Provide the (x, y) coordinate of the cell's center where the given text is located.  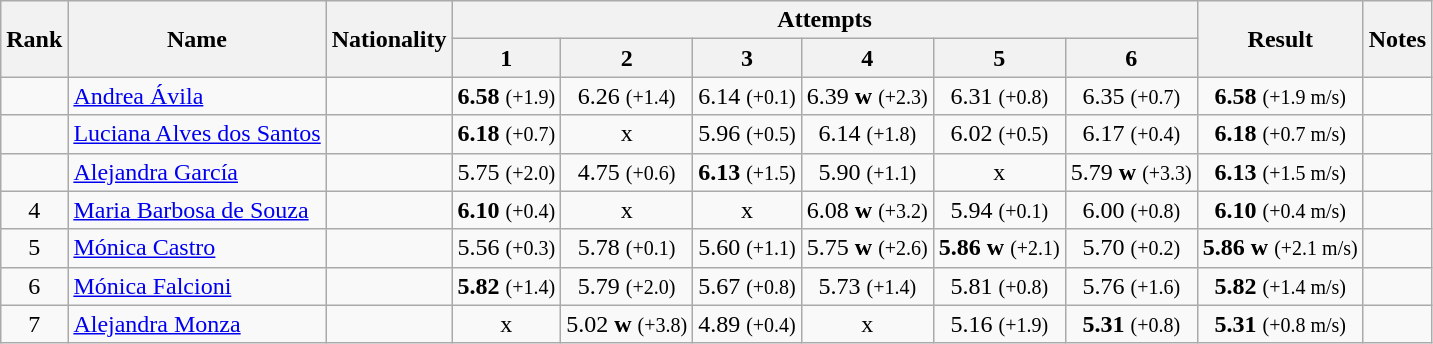
4.89 (+0.4) (748, 324)
3 (748, 58)
Andrea Ávila (197, 96)
6.14 (+0.1) (748, 96)
6.58 (+1.9 m/s) (1280, 96)
6.10 (+0.4) (506, 210)
5.86 w (+2.1 m/s) (1280, 248)
5.79 (+2.0) (627, 286)
1 (506, 58)
5.75 (+2.0) (506, 172)
Luciana Alves dos Santos (197, 134)
5.56 (+0.3) (506, 248)
5.02 w (+3.8) (627, 324)
6.35 (+0.7) (1131, 96)
5.90 (+1.1) (867, 172)
7 (34, 324)
Maria Barbosa de Souza (197, 210)
Attempts (824, 20)
5.31 (+0.8) (1131, 324)
6.31 (+0.8) (999, 96)
5.79 w (+3.3) (1131, 172)
5.75 w (+2.6) (867, 248)
5.82 (+1.4 m/s) (1280, 286)
6.02 (+0.5) (999, 134)
6.00 (+0.8) (1131, 210)
5.73 (+1.4) (867, 286)
5.70 (+0.2) (1131, 248)
Alejandra Monza (197, 324)
6.17 (+0.4) (1131, 134)
6.18 (+0.7) (506, 134)
6.26 (+1.4) (627, 96)
6.10 (+0.4 m/s) (1280, 210)
4.75 (+0.6) (627, 172)
Mónica Falcioni (197, 286)
Name (197, 39)
Alejandra García (197, 172)
5.78 (+0.1) (627, 248)
5.81 (+0.8) (999, 286)
5.67 (+0.8) (748, 286)
6.58 (+1.9) (506, 96)
6.18 (+0.7 m/s) (1280, 134)
Result (1280, 39)
6.08 w (+3.2) (867, 210)
5.60 (+1.1) (748, 248)
Mónica Castro (197, 248)
5.16 (+1.9) (999, 324)
5.82 (+1.4) (506, 286)
5.94 (+0.1) (999, 210)
Rank (34, 39)
5.86 w (+2.1) (999, 248)
5.76 (+1.6) (1131, 286)
5.96 (+0.5) (748, 134)
2 (627, 58)
Notes (1397, 39)
Nationality (389, 39)
6.13 (+1.5 m/s) (1280, 172)
6.14 (+1.8) (867, 134)
6.39 w (+2.3) (867, 96)
5.31 (+0.8 m/s) (1280, 324)
6.13 (+1.5) (748, 172)
